Identify which cell holds the provided text, then report its [X, Y] central coordinate. 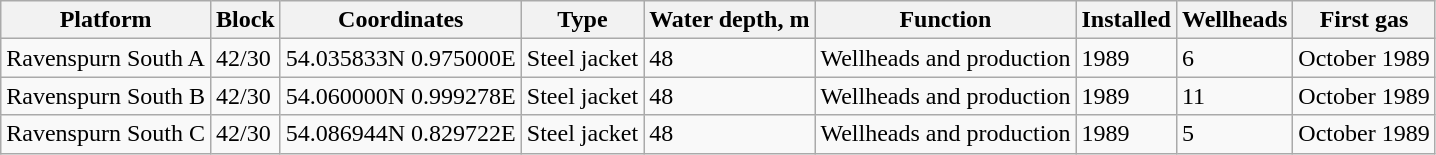
First gas [1364, 20]
Type [582, 20]
54.035833N 0.975000E [400, 58]
Wellheads [1234, 20]
54.086944N 0.829722E [400, 134]
Platform [106, 20]
Ravenspurn South A [106, 58]
11 [1234, 96]
6 [1234, 58]
Ravenspurn South C [106, 134]
Water depth, m [730, 20]
Coordinates [400, 20]
Block [245, 20]
5 [1234, 134]
Ravenspurn South B [106, 96]
Installed [1126, 20]
Function [946, 20]
54.060000N 0.999278E [400, 96]
